From the cell containing the given text, extract its center point as [X, Y] coordinate. 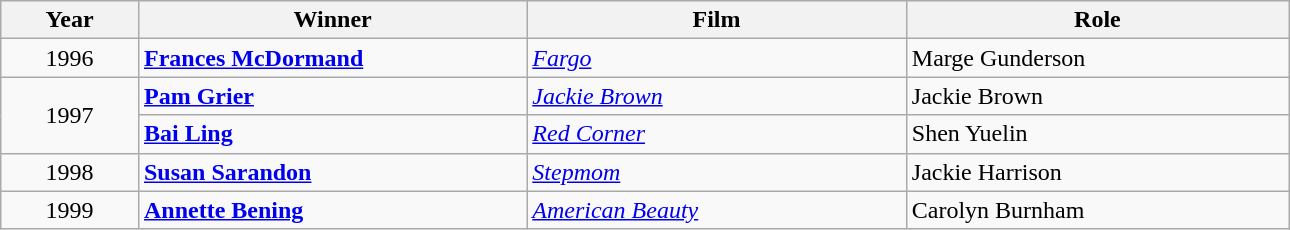
American Beauty [716, 210]
Marge Gunderson [1097, 58]
Year [70, 20]
Susan Sarandon [332, 172]
Winner [332, 20]
Carolyn Burnham [1097, 210]
Fargo [716, 58]
Jackie Harrison [1097, 172]
Bai Ling [332, 134]
1998 [70, 172]
Role [1097, 20]
Frances McDormand [332, 58]
Film [716, 20]
Stepmom [716, 172]
1997 [70, 115]
1999 [70, 210]
Red Corner [716, 134]
Shen Yuelin [1097, 134]
Pam Grier [332, 96]
Annette Bening [332, 210]
1996 [70, 58]
